Detect which cell encompasses the target text, then output its (X, Y) center coordinate. 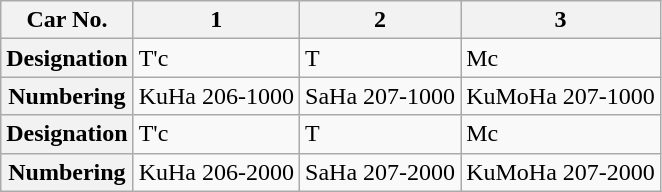
SaHa 207-2000 (380, 172)
2 (380, 20)
KuMoHa 207-1000 (561, 96)
SaHa 207-1000 (380, 96)
3 (561, 20)
KuHa 206-1000 (216, 96)
Car No. (67, 20)
1 (216, 20)
KuMoHa 207-2000 (561, 172)
KuHa 206-2000 (216, 172)
